Search for the cell housing the specified text and yield its (x, y) center coordinate. 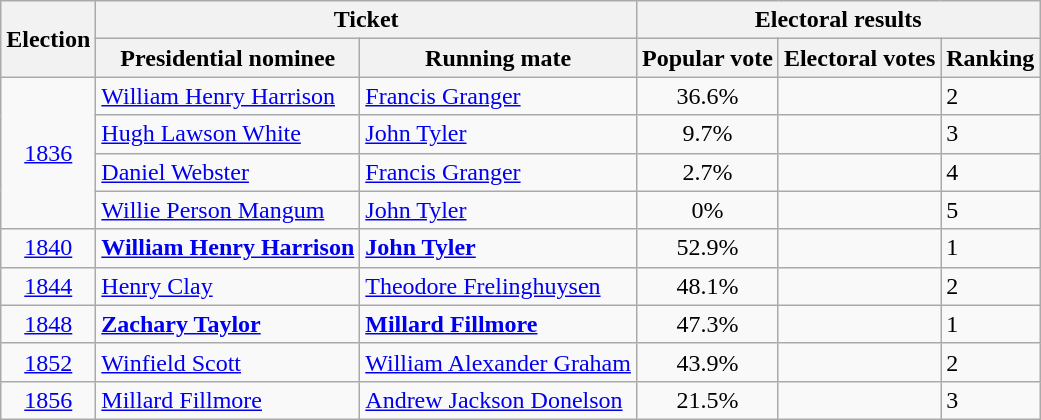
1836 (48, 153)
Winfield Scott (228, 362)
2.7% (707, 172)
4 (990, 172)
36.6% (707, 96)
Popular vote (707, 58)
Ranking (990, 58)
Electoral results (838, 20)
48.1% (707, 286)
9.7% (707, 134)
Theodore Frelinghuysen (498, 286)
0% (707, 210)
Zachary Taylor (228, 324)
1840 (48, 248)
Ticket (366, 20)
47.3% (707, 324)
Daniel Webster (228, 172)
21.5% (707, 400)
Willie Person Mangum (228, 210)
Andrew Jackson Donelson (498, 400)
Hugh Lawson White (228, 134)
Henry Clay (228, 286)
Election (48, 39)
5 (990, 210)
1856 (48, 400)
52.9% (707, 248)
Running mate (498, 58)
Presidential nominee (228, 58)
William Alexander Graham (498, 362)
1844 (48, 286)
Electoral votes (859, 58)
43.9% (707, 362)
1852 (48, 362)
1848 (48, 324)
